Scan for the cell matching the given text and deliver its [x, y] coordinate at center. 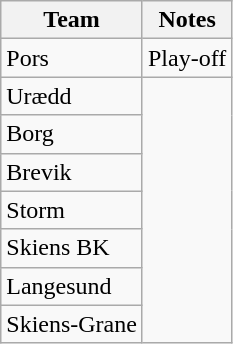
Team [72, 20]
Pors [72, 58]
Brevik [72, 172]
Play-off [186, 58]
Notes [186, 20]
Langesund [72, 286]
Borg [72, 134]
Storm [72, 210]
Urædd [72, 96]
Skiens BK [72, 248]
Skiens-Grane [72, 324]
